For the text-containing cell, return its midpoint in [X, Y] coordinate format. 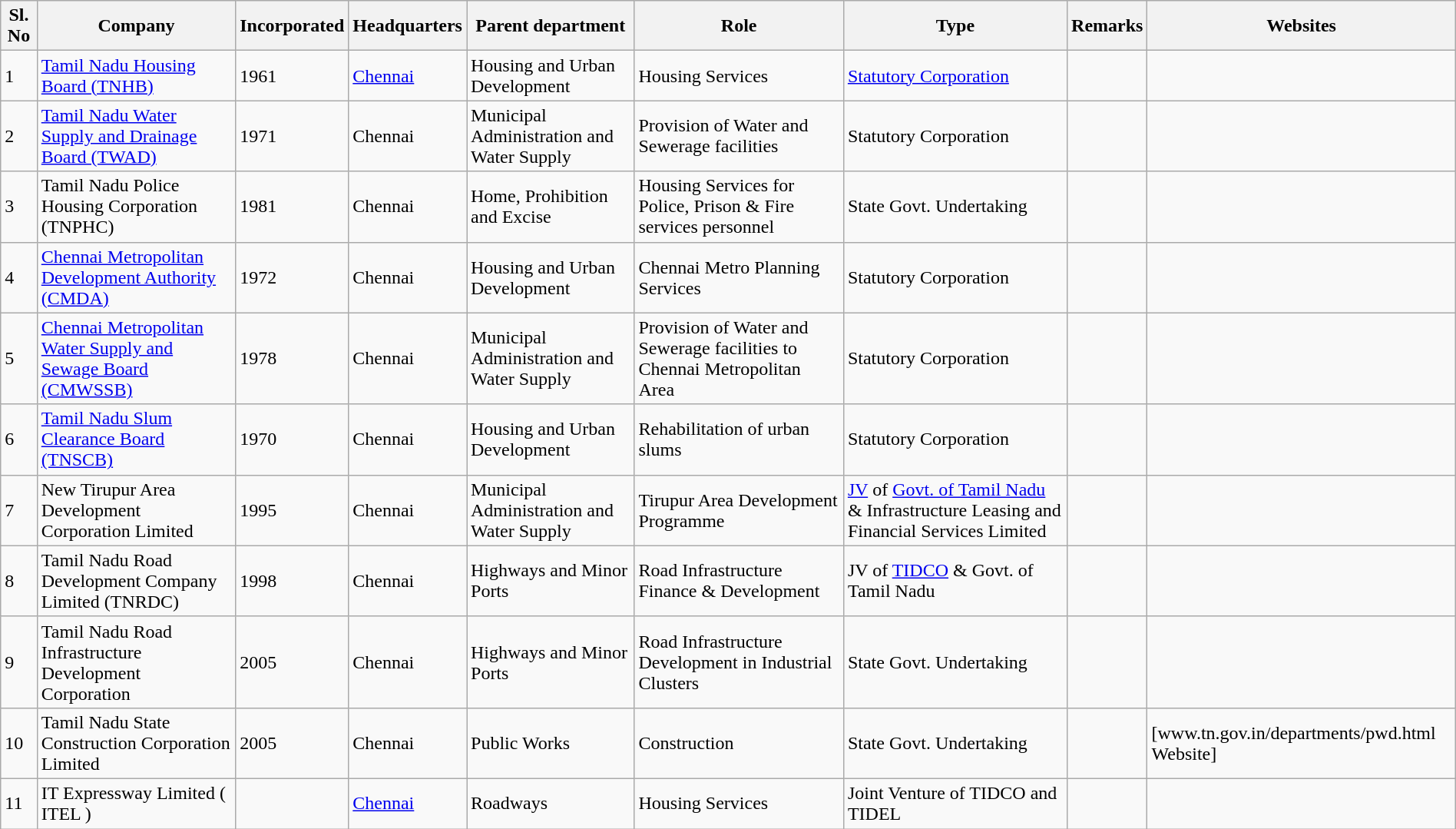
Roadways [551, 804]
Tamil Nadu Housing Board (TNHB) [136, 75]
New Tirupur Area Development Corporation Limited [136, 510]
Tamil Nadu Road Infrastructure Development Corporation [136, 662]
Tirupur Area Development Programme [739, 510]
Housing Services for Police, Prison & Fire services personnel [739, 207]
11 [18, 804]
1998 [292, 581]
[www.tn.gov.in/departments/pwd.html Website] [1301, 743]
1961 [292, 75]
1970 [292, 439]
1 [18, 75]
Construction [739, 743]
Joint Venture of TIDCO and TIDEL [955, 804]
Type [955, 26]
Chennai Metropolitan Water Supply and Sewage Board (CMWSSB) [136, 358]
1971 [292, 136]
Chennai Metropolitan Development Authority (CMDA) [136, 277]
4 [18, 277]
Road Infrastructure Development in Industrial Clusters [739, 662]
Provision of Water and Sewerage facilities to Chennai Metropolitan Area [739, 358]
Public Works [551, 743]
Tamil Nadu Road Development Company Limited (TNRDC) [136, 581]
Incorporated [292, 26]
Remarks [1107, 26]
Sl. No [18, 26]
2 [18, 136]
3 [18, 207]
1981 [292, 207]
Websites [1301, 26]
JV of Govt. of Tamil Nadu & Infrastructure Leasing and Financial Services Limited [955, 510]
6 [18, 439]
Headquarters [408, 26]
Road Infrastructure Finance & Development [739, 581]
Tamil Nadu Slum Clearance Board (TNSCB) [136, 439]
1995 [292, 510]
Parent department [551, 26]
10 [18, 743]
JV of TIDCO & Govt. of Tamil Nadu [955, 581]
Tamil Nadu State Construction Corporation Limited [136, 743]
8 [18, 581]
9 [18, 662]
7 [18, 510]
Tamil Nadu Water Supply and Drainage Board (TWAD) [136, 136]
Chennai Metro Planning Services [739, 277]
1972 [292, 277]
Role [739, 26]
Provision of Water and Sewerage facilities [739, 136]
IT Expressway Limited ( ITEL ) [136, 804]
Home, Prohibition and Excise [551, 207]
Company [136, 26]
Rehabilitation of urban slums [739, 439]
5 [18, 358]
1978 [292, 358]
Tamil Nadu Police Housing Corporation (TNPHC) [136, 207]
